Return [X, Y] of the center of cell containing provided text 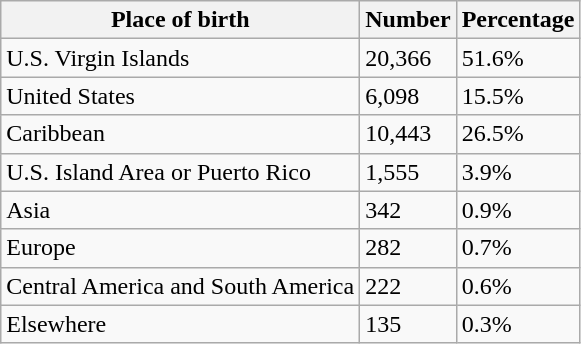
Caribbean [180, 134]
0.3% [518, 324]
Place of birth [180, 20]
U.S. Island Area or Puerto Rico [180, 172]
Elsewhere [180, 324]
6,098 [408, 96]
26.5% [518, 134]
Number [408, 20]
0.7% [518, 248]
United States [180, 96]
0.9% [518, 210]
Asia [180, 210]
135 [408, 324]
20,366 [408, 58]
Europe [180, 248]
51.6% [518, 58]
222 [408, 286]
3.9% [518, 172]
10,443 [408, 134]
1,555 [408, 172]
15.5% [518, 96]
U.S. Virgin Islands [180, 58]
Central America and South America [180, 286]
282 [408, 248]
Percentage [518, 20]
0.6% [518, 286]
342 [408, 210]
